Return (x, y) of the center of cell containing provided text 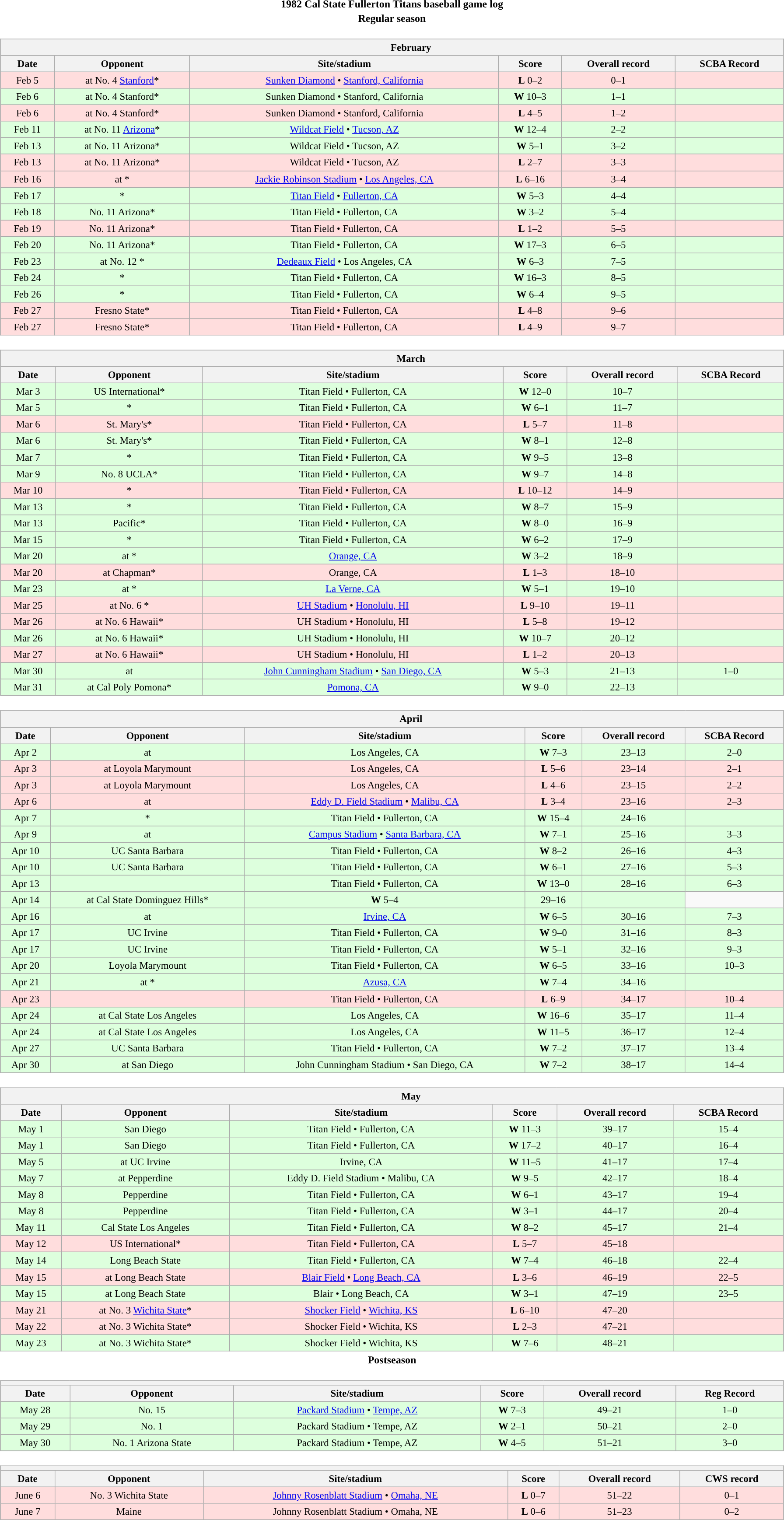
7–3 (734, 917)
May 14 (31, 1261)
15–4 (728, 1129)
W 4–5 (512, 1443)
Apr 27 (25, 1048)
L 5–8 (535, 622)
39–17 (615, 1129)
at Chapman* (129, 572)
22–4 (728, 1261)
February (392, 47)
Dedeaux Field • Los Angeles, CA (344, 261)
29–16 (553, 900)
Pacific* (129, 523)
49–21 (610, 1410)
41–17 (615, 1162)
3–0 (730, 1443)
48–21 (615, 1343)
Feb 19 (28, 228)
W 2–1 (512, 1426)
Feb 20 (28, 245)
L 6–10 (525, 1310)
at San Diego (147, 1065)
Mar 5 (28, 408)
W 6–2 (535, 539)
11–8 (623, 424)
Reg Record (730, 1394)
Campus Stadium • Santa Barbara, CA (385, 834)
Mar 23 (28, 589)
Feb 11 (28, 130)
May 22 (31, 1326)
22–13 (623, 687)
9–7 (618, 327)
34–17 (633, 999)
Maine (129, 1512)
No. 8 UCLA* (129, 474)
19–11 (623, 605)
W 8–0 (535, 523)
9–6 (618, 311)
May 29 (35, 1426)
W 7–1 (553, 834)
44–17 (615, 1211)
46–18 (615, 1261)
35–17 (633, 1015)
17–4 (728, 1162)
Mar 31 (28, 687)
31–16 (633, 933)
10–3 (734, 966)
Long Beach State (145, 1261)
Apr 6 (25, 801)
L 5–6 (553, 768)
W 11–3 (525, 1129)
W 9–7 (535, 474)
51–23 (619, 1512)
May 30 (35, 1443)
26–16 (633, 851)
38–17 (633, 1065)
La Verne, CA (353, 589)
43–17 (615, 1195)
W 16–3 (530, 278)
24–16 (633, 818)
Feb 17 (28, 196)
L 9–10 (535, 605)
L 0–6 (533, 1512)
May (392, 1096)
45–18 (615, 1244)
3–4 (618, 179)
at No. 12 * (122, 261)
37–17 (633, 1048)
Apr 2 (25, 752)
Mar 30 (28, 671)
30–16 (633, 917)
7–5 (618, 261)
10–7 (623, 392)
L 6–16 (530, 179)
Feb 18 (28, 212)
No. 1 Arizona State (152, 1443)
Feb 16 (28, 179)
W 17–3 (530, 245)
42–17 (615, 1178)
16–4 (728, 1145)
May 5 (31, 1162)
23–15 (633, 785)
6–3 (734, 883)
at Cal Poly Pomona* (129, 687)
50–21 (610, 1426)
L 0–7 (533, 1495)
20–4 (728, 1211)
W 15–4 (553, 818)
1–2 (618, 113)
Cal State Los Angeles (145, 1228)
13–8 (623, 457)
33–16 (633, 966)
51–22 (619, 1495)
L 2–7 (530, 162)
51–21 (610, 1443)
Feb 24 (28, 278)
11–4 (734, 1015)
14–4 (734, 1065)
1–1 (618, 97)
May 28 (35, 1410)
21–13 (623, 671)
at Cal State Dominguez Hills* (147, 900)
L 10–12 (535, 490)
L 2–3 (525, 1326)
45–17 (615, 1228)
27–16 (633, 867)
L 4–6 (553, 785)
W 13–0 (553, 883)
5–3 (734, 867)
8–5 (618, 278)
22–5 (728, 1277)
Mar 7 (28, 457)
Apr 20 (25, 966)
May 11 (31, 1228)
16–9 (623, 523)
L 4–8 (530, 311)
Feb 5 (28, 80)
Apr 30 (25, 1065)
19–4 (728, 1195)
W 8–7 (535, 507)
Azusa, CA (385, 982)
W 10–7 (535, 638)
Mar 3 (28, 392)
17–9 (623, 539)
W 12–0 (535, 392)
Apr 14 (25, 900)
May 12 (31, 1244)
Mar 9 (28, 474)
at Pepperdine (145, 1178)
at No. 6 * (129, 605)
June 6 (28, 1495)
5–4 (618, 212)
No. 15 (152, 1410)
Feb 26 (28, 294)
L 6–9 (553, 999)
5–5 (618, 228)
Mar 10 (28, 490)
June 7 (28, 1512)
Jackie Robinson Stadium • Los Angeles, CA (344, 179)
14–9 (623, 490)
32–16 (633, 949)
L 3–6 (525, 1277)
8–3 (734, 933)
Loyola Marymount (147, 966)
25–16 (633, 834)
2–3 (734, 801)
Mar 25 (28, 605)
12–8 (623, 441)
13–4 (734, 1048)
4–4 (618, 196)
No. 3 Wichita State (129, 1495)
20–12 (623, 638)
Feb 23 (28, 261)
W 16–6 (553, 1015)
36–17 (633, 1032)
May 21 (31, 1310)
4–3 (734, 851)
12–4 (734, 1032)
47–19 (615, 1293)
28–16 (633, 883)
19–12 (623, 622)
18–10 (623, 572)
W 10–3 (530, 97)
Apr 21 (25, 982)
23–13 (633, 752)
Pomona, CA (353, 687)
L 4–9 (530, 327)
April (392, 719)
Apr 23 (25, 999)
46–19 (615, 1277)
23–16 (633, 801)
at UC Irvine (145, 1162)
Mar 27 (28, 655)
9–3 (734, 949)
2–1 (734, 768)
23–5 (728, 1293)
W 17–2 (525, 1145)
15–9 (623, 507)
47–20 (615, 1310)
W 6–4 (530, 294)
40–17 (615, 1145)
Blair • Long Beach, CA (361, 1293)
L 0–2 (530, 80)
Apr 16 (25, 917)
No. 1 (152, 1426)
18–9 (623, 556)
6–5 (618, 245)
W 6–3 (530, 261)
March (392, 358)
9–5 (618, 294)
23–14 (633, 768)
47–21 (615, 1326)
20–13 (623, 655)
11–7 (623, 408)
34–16 (633, 982)
Apr 13 (25, 883)
W 12–4 (530, 130)
W 8–1 (535, 441)
W 5–4 (385, 900)
Apr 7 (25, 818)
May 23 (31, 1343)
3–2 (618, 146)
21–4 (728, 1228)
Blair Field • Long Beach, CA (361, 1277)
L 4–5 (530, 113)
CWS record (731, 1479)
19–10 (623, 589)
L 3–4 (553, 801)
Apr 9 (25, 834)
May 7 (31, 1178)
L 1–3 (535, 572)
14–8 (623, 474)
10–4 (734, 999)
18–4 (728, 1178)
W 7–6 (525, 1343)
0–2 (731, 1512)
Mar 15 (28, 539)
